From the cell containing the given text, extract its center point as (x, y) coordinate. 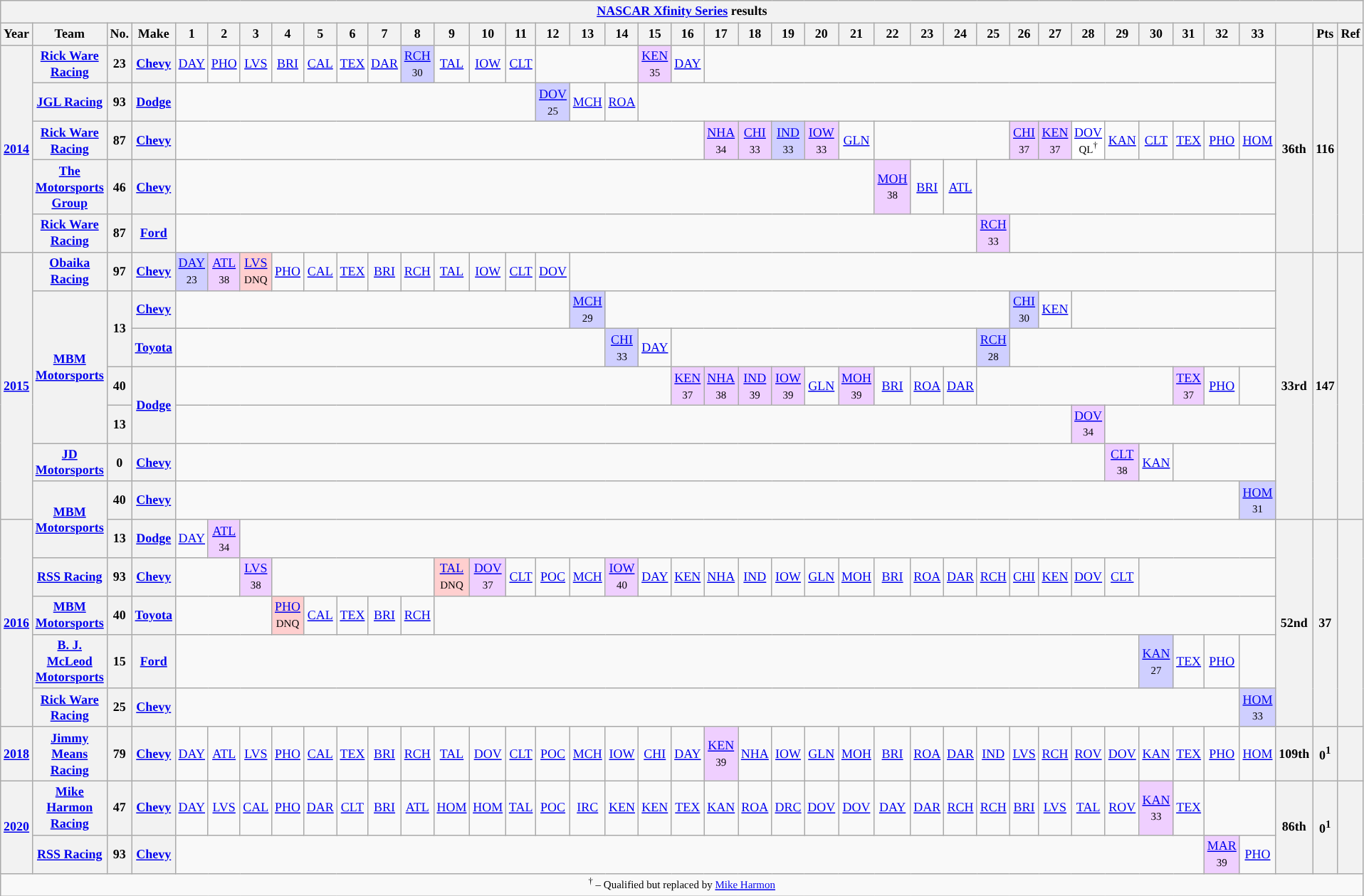
IRC (587, 808)
116 (1326, 148)
46 (120, 187)
IOW33 (822, 140)
86th (1294, 827)
97 (120, 271)
KAN27 (1156, 661)
27 (1055, 34)
IOW39 (788, 386)
2014 (17, 148)
2018 (17, 754)
9 (451, 34)
IND39 (755, 386)
2 (224, 34)
6 (352, 34)
33 (1257, 34)
HOM33 (1257, 707)
LVSDNQ (256, 271)
Obaika Racing (70, 271)
NHA34 (721, 140)
LVS38 (256, 577)
Team (70, 34)
ATL38 (224, 271)
CLT38 (1122, 463)
26 (1024, 34)
Year (17, 34)
5 (320, 34)
3 (256, 34)
† – Qualified but replaced by Mike Harmon (682, 885)
RCH33 (993, 233)
7 (384, 34)
28 (1088, 34)
MOH38 (893, 187)
TEX37 (1189, 386)
11 (521, 34)
Ref (1350, 34)
RCH28 (993, 348)
KEN39 (721, 754)
DOV37 (488, 577)
NHA38 (721, 386)
20 (822, 34)
17 (721, 34)
CHI37 (1024, 140)
32 (1222, 34)
79 (120, 754)
37 (1326, 623)
Mike Harmon Racing (70, 808)
33rd (1294, 386)
DOV34 (1088, 424)
12 (553, 34)
MOH39 (857, 386)
36th (1294, 148)
PHODNQ (288, 615)
IOW40 (622, 577)
B. J. McLeod Motorsports (70, 661)
The Motorsports Group (70, 187)
14 (622, 34)
CHI30 (1024, 310)
4 (288, 34)
Pts (1326, 34)
IND33 (788, 140)
18 (755, 34)
RCH30 (417, 64)
8 (417, 34)
NASCAR Xfinity Series results (682, 11)
24 (961, 34)
0 (120, 463)
109th (1294, 754)
DOV25 (553, 102)
JD Motorsports (70, 463)
DOVQL† (1088, 140)
MAR39 (1222, 854)
2016 (17, 623)
22 (893, 34)
16 (688, 34)
KEN35 (655, 64)
10 (488, 34)
MCH29 (587, 310)
ATL34 (224, 539)
JGL Racing (70, 102)
21 (857, 34)
DRC (788, 808)
2020 (17, 827)
2015 (17, 386)
Make (154, 34)
19 (788, 34)
Jimmy Means Racing (70, 754)
47 (120, 808)
30 (1156, 34)
147 (1326, 386)
HOM31 (1257, 500)
DAY23 (192, 271)
52nd (1294, 623)
31 (1189, 34)
KAN33 (1156, 808)
No. (120, 34)
29 (1122, 34)
1 (192, 34)
TALDNQ (451, 577)
